Find where the given text appears and provide that cell's center as [X, Y] coordinate. 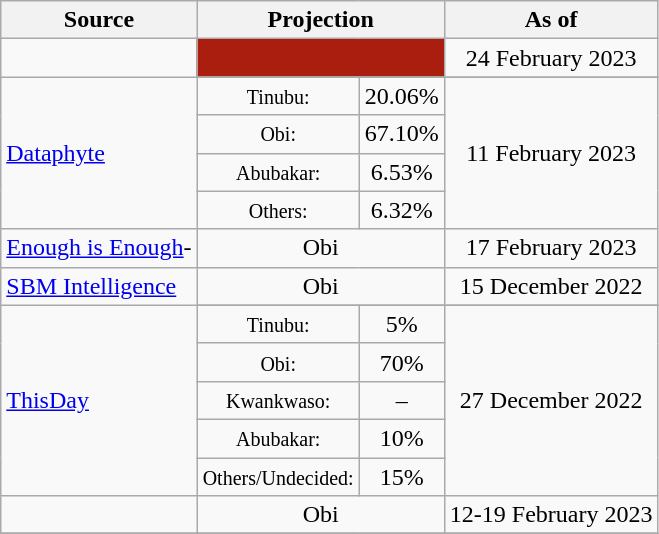
17 February 2023 [551, 248]
15% [402, 477]
Kwankwaso: [278, 400]
27 December 2022 [551, 400]
ThisDay [99, 400]
5% [402, 324]
– [402, 400]
12-19 February 2023 [551, 515]
Others: [278, 210]
15 December 2022 [551, 286]
As of [551, 20]
24 February 2023 [551, 58]
11 February 2023 [551, 153]
Others/Undecided: [278, 477]
Source [99, 20]
67.10% [402, 134]
10% [402, 438]
70% [402, 362]
Projection [320, 20]
Enough is Enough- [99, 248]
6.53% [402, 172]
20.06% [402, 96]
Dataphyte [99, 153]
SBM Intelligence [99, 286]
6.32% [402, 210]
